Extract the [X, Y] coordinate from the center of the cell holding the provided text.  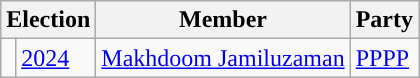
Election [48, 20]
PPPP [384, 58]
Makhdoom Jamiluzaman [223, 58]
Party [384, 20]
2024 [56, 58]
Member [223, 20]
